Return [x, y] of the center of cell containing provided text 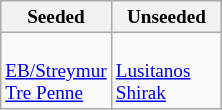
EB/Streymur Tre Penne [56, 70]
Unseeded [166, 17]
Lusitanos Shirak [166, 70]
Seeded [56, 17]
